Identify which cell holds the provided text, then report its (X, Y) central coordinate. 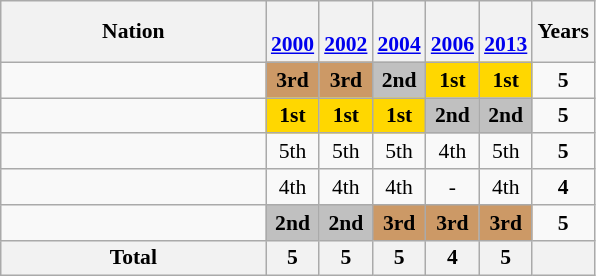
2002 (346, 32)
2006 (452, 32)
2000 (292, 32)
2004 (398, 32)
Years (563, 32)
- (452, 187)
Nation (134, 32)
2013 (506, 32)
Total (134, 258)
